Output the [x, y] coordinate of the center of the cell containing the given text.  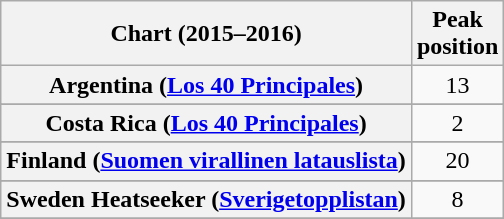
Sweden Heatseeker (Sverigetopplistan) [206, 199]
13 [457, 85]
8 [457, 199]
Chart (2015–2016) [206, 34]
Peakposition [457, 34]
20 [457, 161]
Finland (Suomen virallinen latauslista) [206, 161]
2 [457, 123]
Argentina (Los 40 Principales) [206, 85]
Costa Rica (Los 40 Principales) [206, 123]
